Identify which cell holds the provided text, then report its [x, y] central coordinate. 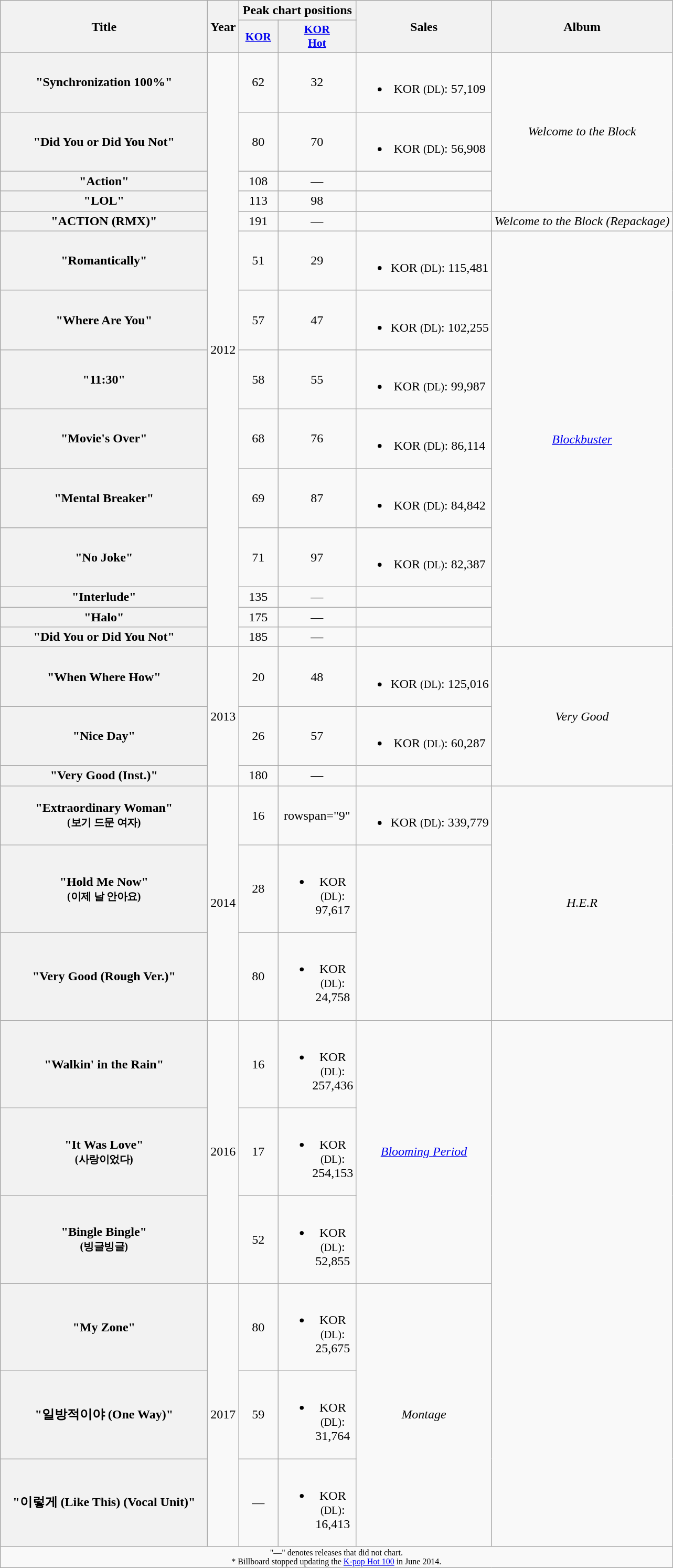
191 [258, 221]
KOR (DL): 339,779 [424, 815]
"Halo" [104, 617]
"Where Are You" [104, 320]
KOR (DL): 254,153 [317, 1151]
68 [258, 439]
Very Good [582, 716]
Blockbuster [582, 439]
32 [317, 82]
"일방적이야 (One Way)" [104, 1415]
KOR (DL): 16,413 [317, 1503]
KOR (DL): 31,764 [317, 1415]
26 [258, 736]
Title [104, 26]
70 [317, 142]
"이렇게 (Like This) (Vocal Unit)" [104, 1503]
175 [258, 617]
2014 [223, 903]
180 [258, 776]
"No Joke" [104, 557]
"LOL" [104, 201]
Peak chart positions [297, 10]
KOR (DL): 57,109 [424, 82]
"Mental Breaker" [104, 497]
KOR (DL): 115,481 [424, 260]
17 [258, 1151]
58 [258, 379]
62 [258, 82]
H.E.R [582, 903]
KOR (DL): 25,675 [317, 1327]
KOR (DL): 257,436 [317, 1064]
"When Where How" [104, 677]
KOR (DL): 99,987 [424, 379]
KOR (DL): 125,016 [424, 677]
Welcome to the Block [582, 132]
2017 [223, 1415]
185 [258, 637]
97 [317, 557]
98 [317, 201]
76 [317, 439]
"ACTION (RMX)" [104, 221]
rowspan="9" [317, 815]
"Extraordinary Woman" (보기 드문 여자) [104, 815]
113 [258, 201]
"Interlude" [104, 597]
135 [258, 597]
"Hold Me Now" (이제 날 안아요) [104, 889]
"—" denotes releases that did not chart.* Billboard stopped updating the K-pop Hot 100 in June 2014. [337, 1558]
48 [317, 677]
"Walkin' in the Rain" [104, 1064]
59 [258, 1415]
71 [258, 557]
"Bingle Bingle" (빙글빙글) [104, 1239]
69 [258, 497]
87 [317, 497]
"11:30" [104, 379]
2013 [223, 716]
"Synchronization 100%" [104, 82]
20 [258, 677]
KOR (DL): 102,255 [424, 320]
55 [317, 379]
Blooming Period [424, 1151]
KOR (DL): 60,287 [424, 736]
Sales [424, 26]
"Action" [104, 181]
"Movie's Over" [104, 439]
28 [258, 889]
Album [582, 26]
"Nice Day" [104, 736]
Welcome to the Block (Repackage) [582, 221]
KORHot [317, 37]
"Very Good (Rough Ver.)" [104, 976]
Year [223, 26]
KOR (DL): 82,387 [424, 557]
47 [317, 320]
"Very Good (Inst.)" [104, 776]
51 [258, 260]
KOR (DL): 84,842 [424, 497]
108 [258, 181]
KOR (DL): 97,617 [317, 889]
29 [317, 260]
"Romantically" [104, 260]
KOR (DL): 56,908 [424, 142]
"My Zone" [104, 1327]
Montage [424, 1415]
KOR [258, 37]
"It Was Love" (사랑이었다) [104, 1151]
KOR (DL): 52,855 [317, 1239]
KOR (DL): 24,758 [317, 976]
KOR (DL): 86,114 [424, 439]
52 [258, 1239]
2012 [223, 349]
2016 [223, 1151]
